Find where the given text appears and provide that cell's center as [x, y] coordinate. 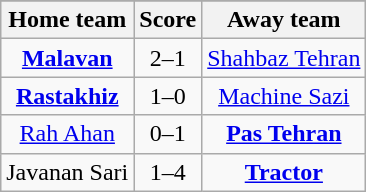
Javanan Sari [68, 172]
2–1 [168, 58]
0–1 [168, 134]
Pas Tehran [284, 134]
1–0 [168, 96]
Malavan [68, 58]
1–4 [168, 172]
Score [168, 20]
Tractor [284, 172]
Shahbaz Tehran [284, 58]
Rah Ahan [68, 134]
Machine Sazi [284, 96]
Rastakhiz [68, 96]
Home team [68, 20]
Away team [284, 20]
